Scan for the cell matching the given text and deliver its [X, Y] coordinate at center. 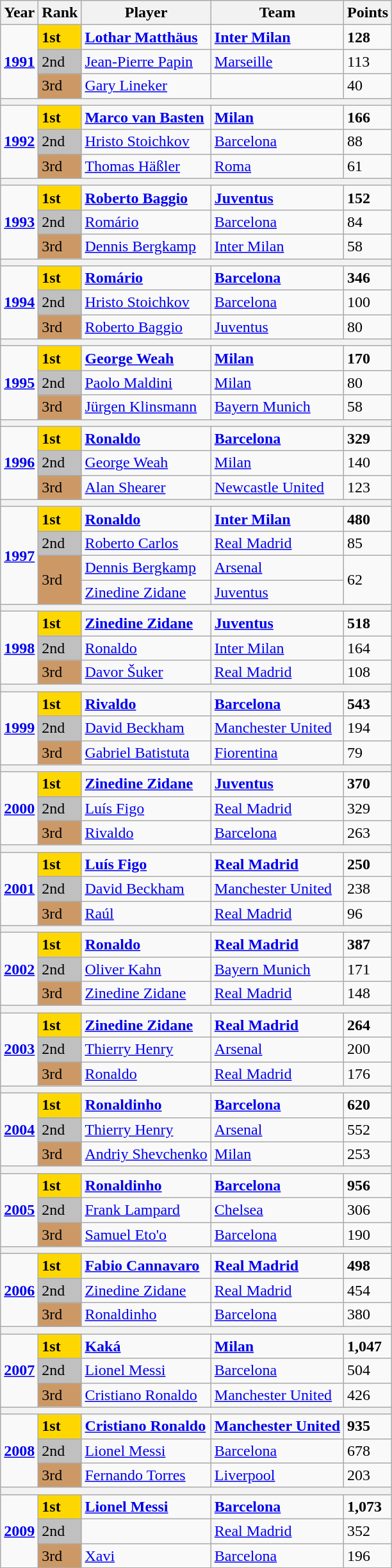
Gabriel Batistuta [146, 753]
Oliver Kahn [146, 969]
194 [368, 728]
108 [368, 672]
2008 [19, 1451]
2004 [19, 1130]
426 [368, 1395]
620 [368, 1105]
96 [368, 913]
2007 [19, 1371]
113 [368, 62]
Gary Lineker [146, 86]
170 [368, 358]
2002 [19, 969]
Xavi [146, 1556]
88 [368, 142]
543 [368, 704]
84 [368, 222]
128 [368, 37]
Jürgen Klinsmann [146, 407]
387 [368, 945]
190 [368, 1234]
1999 [19, 728]
40 [368, 86]
1998 [19, 648]
196 [368, 1556]
1,047 [368, 1346]
203 [368, 1475]
200 [368, 1049]
140 [368, 463]
123 [368, 487]
Team [277, 13]
370 [368, 784]
2006 [19, 1290]
100 [368, 303]
Newcastle United [277, 487]
1995 [19, 383]
678 [368, 1451]
Kaká [146, 1346]
152 [368, 197]
Roberto Carlos [146, 543]
2003 [19, 1049]
935 [368, 1426]
Lothar Matthäus [146, 37]
164 [368, 648]
Liverpool [277, 1475]
Paolo Maldini [146, 383]
166 [368, 117]
Points [368, 13]
518 [368, 624]
1994 [19, 303]
Fiorentina [277, 753]
Roma [277, 166]
250 [368, 864]
Fabio Cannavaro [146, 1266]
Samuel Eto'o [146, 1234]
956 [368, 1185]
504 [368, 1371]
Davor Šuker [146, 672]
480 [368, 519]
Marco van Basten [146, 117]
Chelsea [277, 1210]
2000 [19, 808]
552 [368, 1130]
Jean-Pierre Papin [146, 62]
1997 [19, 555]
1992 [19, 142]
306 [368, 1210]
85 [368, 543]
380 [368, 1315]
Frank Lampard [146, 1210]
454 [368, 1290]
Raúl [146, 913]
Marseille [277, 62]
498 [368, 1266]
346 [368, 278]
Year [19, 13]
176 [368, 1074]
264 [368, 1025]
1991 [19, 62]
263 [368, 833]
352 [368, 1531]
Rank [60, 13]
Andriy Shevchenko [146, 1154]
Player [146, 13]
148 [368, 994]
2005 [19, 1210]
Fernando Torres [146, 1475]
171 [368, 969]
61 [368, 166]
79 [368, 753]
62 [368, 580]
Alan Shearer [146, 487]
Thomas Häßler [146, 166]
2001 [19, 888]
253 [368, 1154]
238 [368, 888]
1996 [19, 463]
2009 [19, 1531]
1993 [19, 222]
1,073 [368, 1506]
